Output the [X, Y] coordinate of the center of the cell containing the given text.  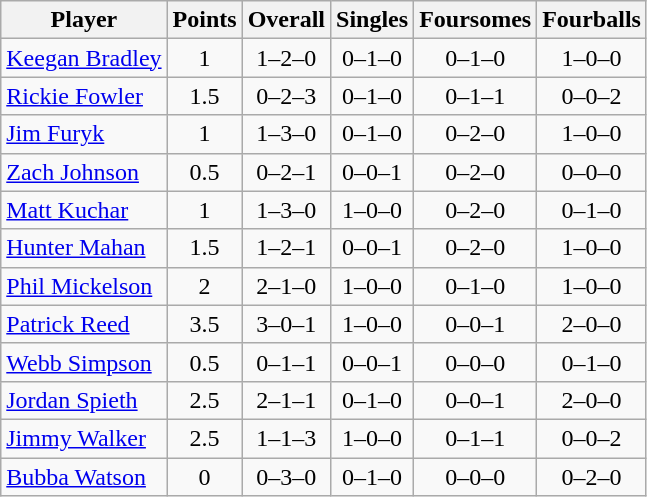
2–1–1 [286, 400]
Points [204, 20]
0–2–3 [286, 96]
Jordan Spieth [84, 400]
3.5 [204, 324]
2 [204, 286]
Overall [286, 20]
Matt Kuchar [84, 210]
Zach Johnson [84, 172]
0–3–0 [286, 477]
1–2–0 [286, 58]
Rickie Fowler [84, 96]
Webb Simpson [84, 362]
Fourballs [592, 20]
Keegan Bradley [84, 58]
0–2–1 [286, 172]
Hunter Mahan [84, 248]
Jim Furyk [84, 134]
2–1–0 [286, 286]
Foursomes [476, 20]
Bubba Watson [84, 477]
Player [84, 20]
Phil Mickelson [84, 286]
1–1–3 [286, 438]
Singles [372, 20]
0 [204, 477]
Patrick Reed [84, 324]
1–2–1 [286, 248]
Jimmy Walker [84, 438]
3–0–1 [286, 324]
